Locate the cell with the specified text and output its (X, Y) center coordinate. 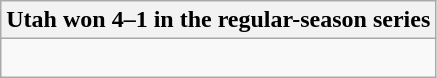
Utah won 4–1 in the regular-season series (218, 20)
